Determine the (X, Y) coordinate at the center of the cell enclosing the given text.  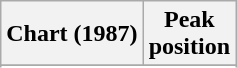
Peakposition (189, 34)
Chart (1987) (72, 34)
